Determine the [x, y] coordinate at the center of the cell enclosing the given text.  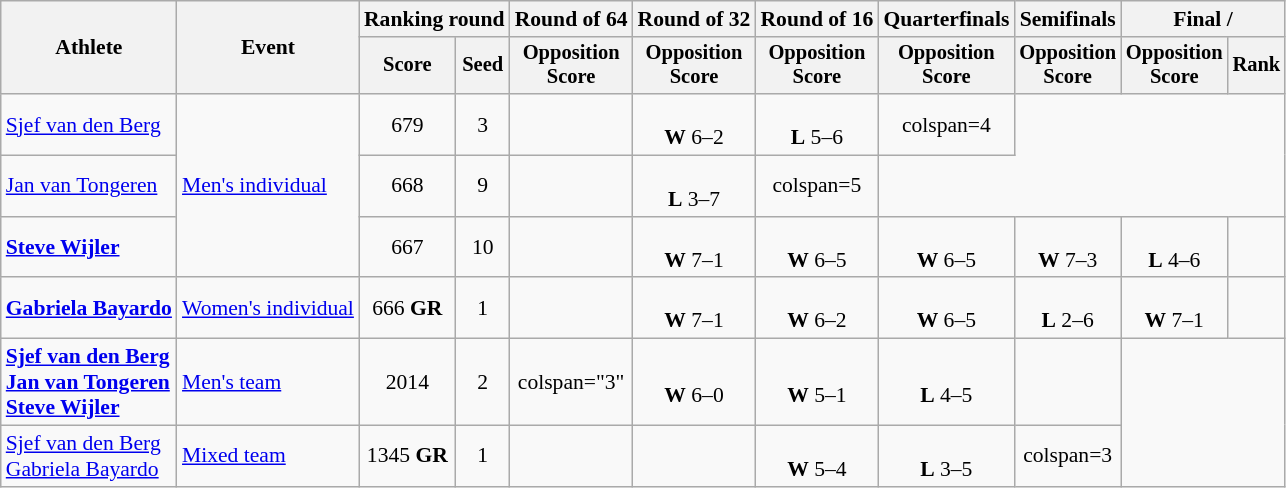
Round of 16 [816, 19]
668 [408, 186]
Jan van Tongeren [89, 186]
1345 GR [408, 456]
W 5–4 [816, 456]
L 3–5 [946, 456]
Seed [483, 66]
Steve Wijler [89, 248]
Mixed team [268, 456]
666 GR [408, 308]
colspan=3 [1068, 456]
colspan=4 [946, 124]
Gabriela Bayardo [89, 308]
679 [408, 124]
L 5–6 [816, 124]
Quarterfinals [946, 19]
Round of 32 [694, 19]
Men's team [268, 382]
10 [483, 248]
Women's individual [268, 308]
Rank [1257, 66]
L 2–6 [1068, 308]
Ranking round [434, 19]
Final / [1203, 19]
colspan="3" [572, 382]
W 6–0 [694, 382]
Score [408, 66]
Semifinals [1068, 19]
2 [483, 382]
colspan=5 [816, 186]
2014 [408, 382]
Athlete [89, 48]
9 [483, 186]
Sjef van den BergGabriela Bayardo [89, 456]
Sjef van den BergJan van TongerenSteve Wijler [89, 382]
Men's individual [268, 186]
667 [408, 248]
3 [483, 124]
Round of 64 [572, 19]
W 5–1 [816, 382]
L 4–5 [946, 382]
Sjef van den Berg [89, 124]
L 3–7 [694, 186]
L 4–6 [1174, 248]
W 7–3 [1068, 248]
Event [268, 48]
